Capture the cell that displays the provided text and extract its (X, Y) central coordinate. 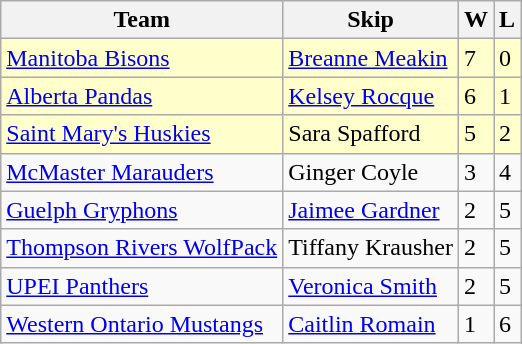
W (476, 20)
0 (508, 58)
Jaimee Gardner (371, 210)
Sara Spafford (371, 134)
Team (142, 20)
Breanne Meakin (371, 58)
3 (476, 172)
McMaster Marauders (142, 172)
Tiffany Krausher (371, 248)
Caitlin Romain (371, 324)
Manitoba Bisons (142, 58)
Western Ontario Mustangs (142, 324)
4 (508, 172)
Guelph Gryphons (142, 210)
Skip (371, 20)
7 (476, 58)
Veronica Smith (371, 286)
L (508, 20)
Ginger Coyle (371, 172)
Alberta Pandas (142, 96)
Thompson Rivers WolfPack (142, 248)
Saint Mary's Huskies (142, 134)
UPEI Panthers (142, 286)
Kelsey Rocque (371, 96)
